Locate the cell with the specified text and output its (x, y) center coordinate. 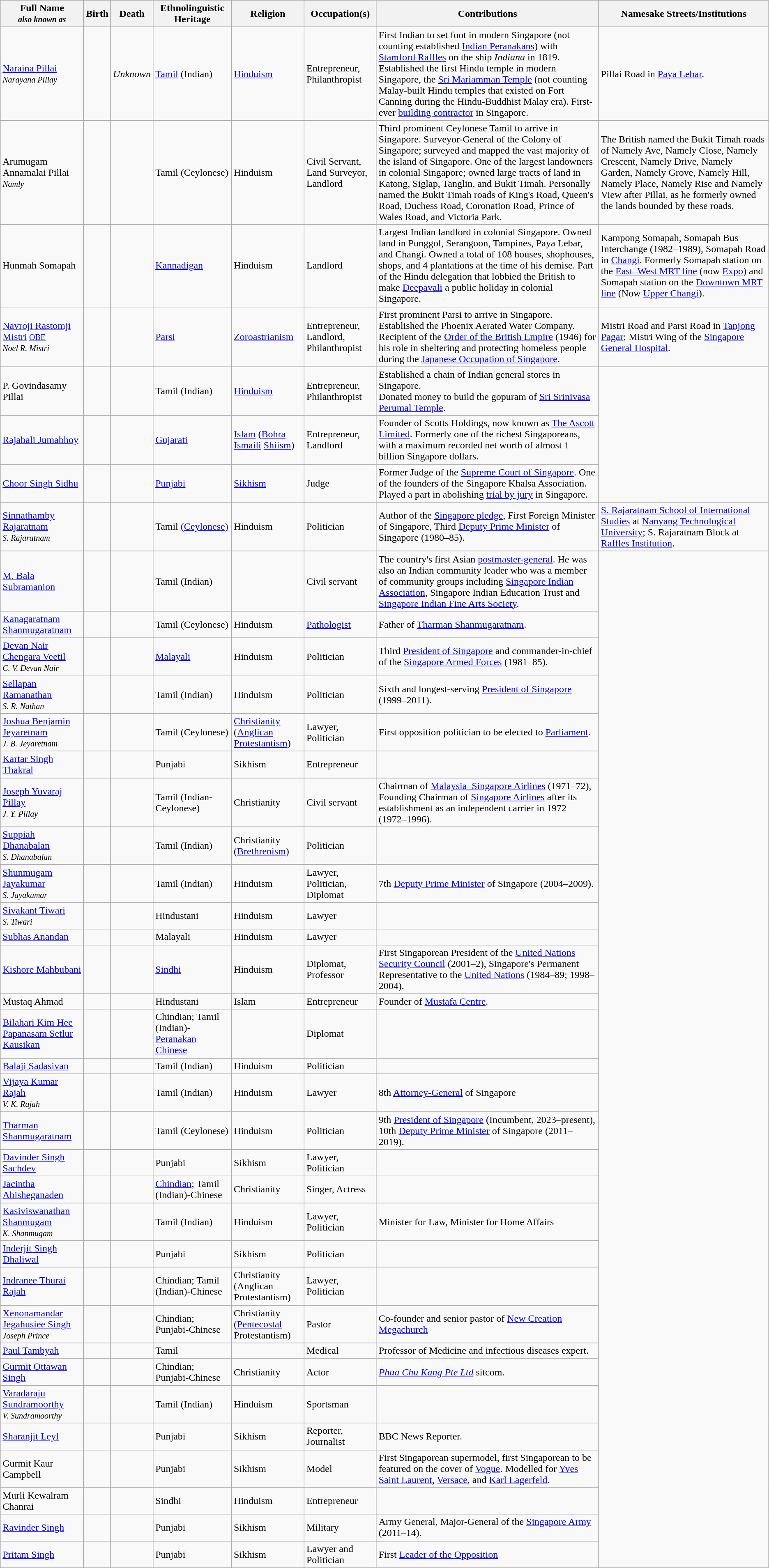
Professor of Medicine and infectious diseases expert. (487, 1351)
Inderjit Singh Dhaliwal (42, 1254)
M. Bala Subramanion (42, 581)
Shunmugam Jayakumar S. Jayakumar (42, 884)
Islam (Bohra Ismaili Shiism) (268, 440)
Phua Chu Kang Pte Ltd sitcom. (487, 1372)
First Leader of the Opposition (487, 1554)
Gujarati (192, 440)
Ethnolinguistic Heritage (192, 14)
Contributions (487, 14)
P. Govindasamy Pillai (42, 391)
Sharanjit Leyl (42, 1436)
Balaji Sadasivan (42, 1066)
Christianity (Brethrenism) (268, 846)
Co-founder and senior pastor of New Creation Megachurch (487, 1324)
Third President of Singapore and commander-in-chief of the Singapore Armed Forces (1981–85). (487, 657)
Islam (268, 1001)
9th President of Singapore (Incumbent, 2023–present), 10th Deputy Prime Minister of Singapore (2011–2019). (487, 1130)
Kartar Singh Thakral (42, 764)
First Singaporean supermodel, first Singaporean to be featured on the cover of Vogue. Modelled for Yves Saint Laurent, Versace, and Karl Lagerfeld. (487, 1469)
Reporter, Journalist (340, 1436)
Landlord (340, 266)
Rajabali Jumabhoy (42, 440)
Civil Servant, Land Surveyor, Landlord (340, 172)
Tamil (192, 1351)
Military (340, 1527)
Actor (340, 1372)
Gurmit Kaur Campbell (42, 1469)
Bilahari Kim Hee Papanasam Setlur Kausikan (42, 1034)
Sinnathamby Rajaratnam S. Rajaratnam (42, 526)
First opposition politician to be elected to Parliament. (487, 732)
Diplomat (340, 1034)
Zoroastrianism (268, 337)
BBC News Reporter. (487, 1436)
Devan Nair Chengara Veetil C. V. Devan Nair (42, 657)
Lawyer, Politician, Diplomat (340, 884)
Xenonamandar Jegahusiee Singh Joseph Prince (42, 1324)
Mustaq Ahmad (42, 1001)
Suppiah Dhanabalan S. Dhanabalan (42, 846)
Namesake Streets/Institutions (684, 14)
Founder of Mustafa Centre. (487, 1001)
Kanagaratnam Shanmugaratnam (42, 624)
Joseph Yuvaraj Pillay J. Y. Pillay (42, 802)
Subhas Anandan (42, 937)
Choor Singh Sidhu (42, 483)
Sixth and longest-serving President of Singapore (1999–2011). (487, 695)
Minister for Law, Minister for Home Affairs (487, 1222)
Murli Kewalram Chanrai (42, 1501)
Singer, Actress (340, 1189)
Entrepreneur, Landlord, Philanthropist (340, 337)
Kasiviswanathan Shanmugam K. Shanmugam (42, 1222)
Kannadigan (192, 266)
Lawyer and Politician (340, 1554)
Full Name also known as (42, 14)
Gurmit Ottawan Singh (42, 1372)
Sportsman (340, 1404)
Chindian; Tamil (Indian)-Peranakan Chinese (192, 1034)
Navroji Rastomji Mistri OBE Noel R. Mistri (42, 337)
Naraina Pillai Narayana Pillay (42, 74)
Joshua Benjamin Jeyaretnam J. B. Jeyaretnam (42, 732)
Pastor (340, 1324)
Mistri Road and Parsi Road in Tanjong Pagar; Mistri Wing of the Singapore General Hospital. (684, 337)
Tharman Shanmugaratnam (42, 1130)
Army General, Major-General of the Singapore Army (2011–14). (487, 1527)
Indranee Thurai Rajah (42, 1286)
Medical (340, 1351)
Parsi (192, 337)
Judge (340, 483)
8th Attorney-General of Singapore (487, 1093)
Christianity (Pentecostal Protestantism) (268, 1324)
Author of the Singapore pledge, First Foreign Minister of Singapore, Third Deputy Prime Minister of Singapore (1980–85). (487, 526)
Unknown (132, 74)
S. Rajaratnam School of International Studies at Nanyang Technological University; S. Rajaratnam Block at Raffles Institution. (684, 526)
Religion (268, 14)
Death (132, 14)
Paul Tambyah (42, 1351)
Entrepreneur, Landlord (340, 440)
Birth (97, 14)
Sellapan Ramanathan S. R. Nathan (42, 695)
Pritam Singh (42, 1554)
Arumugam Annamalai Pillai Namly (42, 172)
Pillai Road in Paya Lebar. (684, 74)
Kishore Mahbubani (42, 969)
Sivakant Tiwari S. Tiwari (42, 916)
7th Deputy Prime Minister of Singapore (2004–2009). (487, 884)
Hunmah Somapah (42, 266)
Established a chain of Indian general stores in Singapore. Donated money to build the gopuram of Sri Srinivasa Perumal Temple. (487, 391)
Ravinder Singh (42, 1527)
Tamil (Indian-Ceylonese) (192, 802)
Model (340, 1469)
Occupation(s) (340, 14)
Davinder Singh Sachdev (42, 1163)
Diplomat, Professor (340, 969)
Pathologist (340, 624)
Varadaraju Sundramoorthy V. Sundramoorthy (42, 1404)
Jacintha Abisheganaden (42, 1189)
Father of Tharman Shanmugaratnam. (487, 624)
Vijaya Kumar Rajah V. K. Rajah (42, 1093)
